Find where the given text appears and provide that cell's center as (X, Y) coordinate. 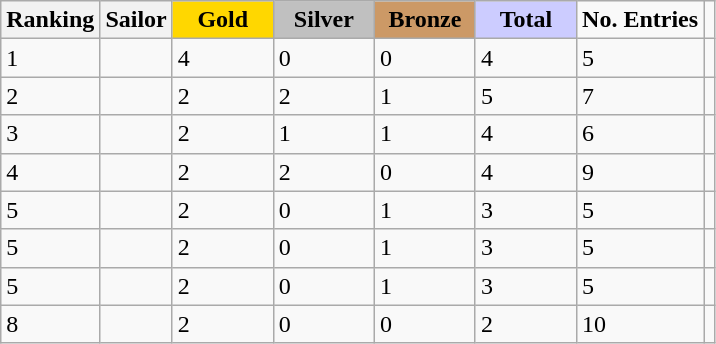
7 (640, 96)
Gold (222, 20)
Silver (324, 20)
Ranking (50, 20)
No. Entries (640, 20)
9 (640, 172)
Total (526, 20)
Bronze (424, 20)
10 (640, 324)
6 (640, 134)
8 (50, 324)
Sailor (136, 20)
